Return the (X, Y) coordinate for the center point of the cell that contains the specified text.  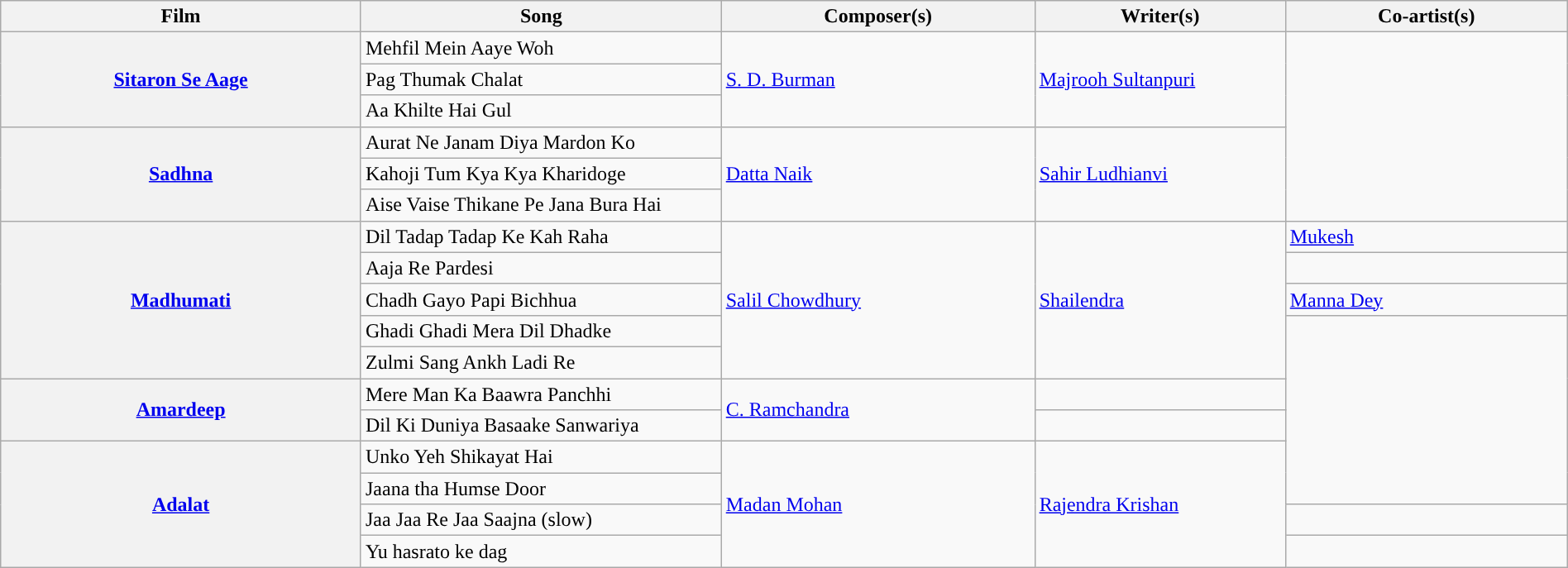
Zulmi Sang Ankh Ladi Re (541, 362)
Ghadi Ghadi Mera Dil Dhadke (541, 331)
Mehfil Mein Aaye Woh (541, 48)
Aa Khilte Hai Gul (541, 111)
Dil Ki Duniya Basaake Sanwariya (541, 426)
Jaa Jaa Re Jaa Saajna (slow) (541, 520)
Shailendra (1159, 299)
Composer(s) (878, 17)
Writer(s) (1159, 17)
Datta Naik (878, 174)
Madhumati (181, 299)
Yu hasrato ke dag (541, 551)
Sadhna (181, 174)
Sitaron Se Aage (181, 79)
Chadh Gayo Papi Bichhua (541, 299)
Aise Vaise Thikane Pe Jana Bura Hai (541, 205)
C. Ramchandra (878, 410)
S. D. Burman (878, 79)
Pag Thumak Chalat (541, 79)
Aurat Ne Janam Diya Mardon Ko (541, 142)
Film (181, 17)
Amardeep (181, 410)
Adalat (181, 504)
Song (541, 17)
Salil Chowdhury (878, 299)
Rajendra Krishan (1159, 504)
Majrooh Sultanpuri (1159, 79)
Manna Dey (1426, 299)
Co-artist(s) (1426, 17)
Mukesh (1426, 236)
Aaja Re Pardesi (541, 268)
Mere Man Ka Baawra Panchhi (541, 394)
Sahir Ludhianvi (1159, 174)
Jaana tha Humse Door (541, 489)
Kahoji Tum Kya Kya Kharidoge (541, 174)
Madan Mohan (878, 504)
Unko Yeh Shikayat Hai (541, 457)
Dil Tadap Tadap Ke Kah Raha (541, 236)
